Pinpoint the cell where the given text exists, returning its [X, Y] midpoint coordinate. 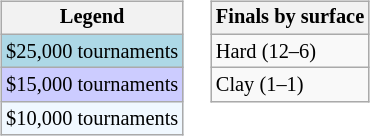
Legend [92, 18]
Clay (1–1) [290, 85]
$15,000 tournaments [92, 85]
Hard (12–6) [290, 51]
$25,000 tournaments [92, 51]
$10,000 tournaments [92, 119]
Finals by surface [290, 18]
